Scan for the cell matching the given text and deliver its (X, Y) coordinate at center. 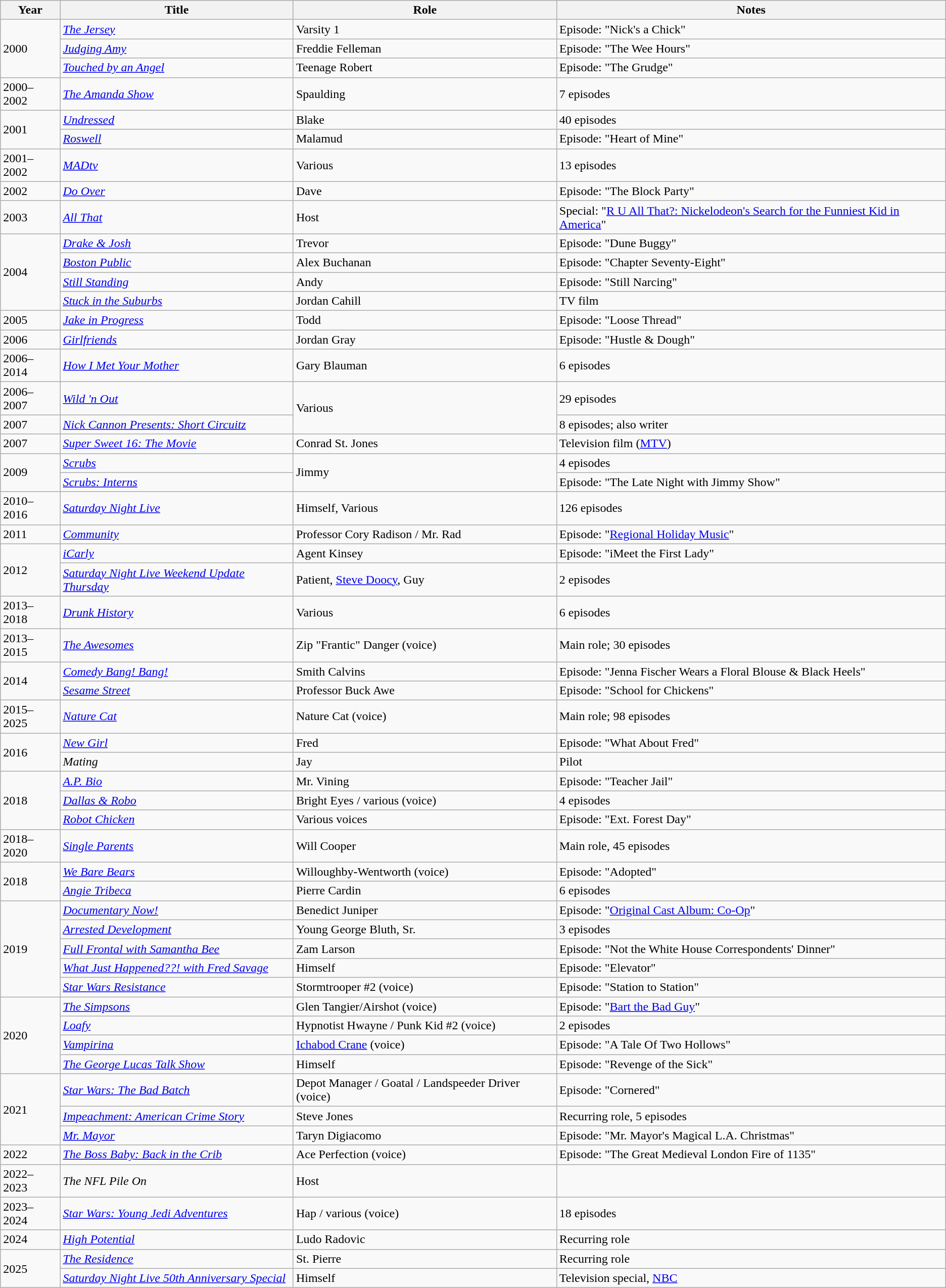
Episode: "Ext. Forest Day" (751, 820)
Episode: "Mr. Mayor's Magical L.A. Christmas" (751, 1135)
Professor Buck Awe (424, 691)
We Bare Bears (177, 872)
Episode: "iMeet the First Lady" (751, 553)
2011 (30, 534)
Episode: "Heart of Mine" (751, 139)
2004 (30, 272)
Zip "Frantic" Danger (voice) (424, 645)
Pierre Cardin (424, 891)
iCarly (177, 553)
Arrested Development (177, 929)
Episode: "Chapter Seventy-Eight" (751, 262)
Alex Buchanan (424, 262)
The Simpsons (177, 1006)
Episode: "What About Fred" (751, 743)
Main role; 30 episodes (751, 645)
Single Parents (177, 846)
2010–2016 (30, 508)
Episode: "The Wee Hours" (751, 49)
Do Over (177, 191)
Will Cooper (424, 846)
Episode: "The Block Party" (751, 191)
Comedy Bang! Bang! (177, 672)
Episode: "The Late Night with Jimmy Show" (751, 482)
2022 (30, 1155)
Teenage Robert (424, 68)
2013–2018 (30, 612)
Jordan Cahill (424, 301)
Episode: "The Great Medieval London Fire of 1135" (751, 1155)
Episode: "Still Narcing" (751, 281)
Bright Eyes / various (voice) (424, 800)
2019 (30, 948)
2001 (30, 129)
Recurring role, 5 episodes (751, 1116)
29 episodes (751, 398)
Stormtrooper #2 (voice) (424, 987)
Main role, 45 episodes (751, 846)
What Just Happened??! with Fred Savage (177, 968)
Freddie Felleman (424, 49)
Episode: "Station to Station" (751, 987)
Ludo Radovic (424, 1239)
2000–2002 (30, 94)
Girlfriends (177, 340)
Scrubs (177, 463)
The Boss Baby: Back in the Crib (177, 1155)
2002 (30, 191)
Boston Public (177, 262)
Angie Tribeca (177, 891)
2015–2025 (30, 717)
Episode: "Cornered" (751, 1090)
Touched by an Angel (177, 68)
Title (177, 10)
Episode: "Dune Buggy" (751, 243)
7 episodes (751, 94)
Nature Cat (voice) (424, 717)
Community (177, 534)
2014 (30, 681)
Nature Cat (177, 717)
Dallas & Robo (177, 800)
2000 (30, 49)
Benedict Juniper (424, 910)
Episode: "Nick's a Chick" (751, 29)
Star Wars: The Bad Batch (177, 1090)
8 episodes; also writer (751, 424)
Todd (424, 320)
Still Standing (177, 281)
The Jersey (177, 29)
2012 (30, 570)
The Awesomes (177, 645)
Ichabod Crane (voice) (424, 1045)
MADtv (177, 165)
Episode: "Jenna Fischer Wears a Floral Blouse & Black Heels" (751, 672)
High Potential (177, 1239)
A.P. Bio (177, 781)
Loafy (177, 1026)
Drake & Josh (177, 243)
Patient, Steve Doocy, Guy (424, 579)
Blake (424, 120)
Vampirina (177, 1045)
Depot Manager / Goatal / Landspeeder Driver (voice) (424, 1090)
The Amanda Show (177, 94)
Roswell (177, 139)
Young George Bluth, Sr. (424, 929)
Episode: "School for Chickens" (751, 691)
How I Met Your Mother (177, 366)
The George Lucas Talk Show (177, 1064)
Andy (424, 281)
2006 (30, 340)
Super Sweet 16: The Movie (177, 444)
Episode: "Revenge of the Sick" (751, 1064)
Judging Amy (177, 49)
Episode: "Teacher Jail" (751, 781)
18 episodes (751, 1214)
2006–2014 (30, 366)
Professor Cory Radison / Mr. Rad (424, 534)
2018–2020 (30, 846)
2003 (30, 217)
Episode: "Hustle & Dough" (751, 340)
Sesame Street (177, 691)
Hypnotist Hwayne / Punk Kid #2 (voice) (424, 1026)
Episode: "Regional Holiday Music" (751, 534)
Glen Tangier/Airshot (voice) (424, 1006)
Jake in Progress (177, 320)
2023–2024 (30, 1214)
Mr. Mayor (177, 1135)
2006–2007 (30, 398)
Nick Cannon Presents: Short Circuitz (177, 424)
The NFL Pile On (177, 1180)
Episode: "Not the White House Correspondents' Dinner" (751, 948)
Scrubs: Interns (177, 482)
2016 (30, 752)
Drunk History (177, 612)
Jordan Gray (424, 340)
Pilot (751, 762)
2022–2023 (30, 1180)
New Girl (177, 743)
2009 (30, 472)
Jay (424, 762)
Trevor (424, 243)
2024 (30, 1239)
Gary Blauman (424, 366)
Malamud (424, 139)
Smith Calvins (424, 672)
Robot Chicken (177, 820)
Stuck in the Suburbs (177, 301)
2013–2015 (30, 645)
Agent Kinsey (424, 553)
13 episodes (751, 165)
Full Frontal with Samantha Bee (177, 948)
Hap / various (voice) (424, 1214)
Varsity 1 (424, 29)
2001–2002 (30, 165)
TV film (751, 301)
Episode: "Bart the Bad Guy" (751, 1006)
Ace Perfection (voice) (424, 1155)
Main role; 98 episodes (751, 717)
All That (177, 217)
Episode: "Elevator" (751, 968)
Willoughby-Wentworth (voice) (424, 872)
Conrad St. Jones (424, 444)
St. Pierre (424, 1259)
Mating (177, 762)
Spaulding (424, 94)
40 episodes (751, 120)
Role (424, 10)
Taryn Digiacomo (424, 1135)
Star Wars: Young Jedi Adventures (177, 1214)
Star Wars Resistance (177, 987)
Saturday Night Live Weekend Update Thursday (177, 579)
Television film (MTV) (751, 444)
2021 (30, 1110)
Episode: "Adopted" (751, 872)
Dave (424, 191)
Wild 'n Out (177, 398)
Saturday Night Live 50th Anniversary Special (177, 1278)
Episode: "The Grudge" (751, 68)
Steve Jones (424, 1116)
126 episodes (751, 508)
Special: "R U All That?: Nickelodeon's Search for the Funniest Kid in America" (751, 217)
Himself, Various (424, 508)
Zam Larson (424, 948)
2005 (30, 320)
Television special, NBC (751, 1278)
Notes (751, 10)
Year (30, 10)
Various voices (424, 820)
The Residence (177, 1259)
3 episodes (751, 929)
Mr. Vining (424, 781)
Documentary Now! (177, 910)
Episode: "Loose Thread" (751, 320)
2025 (30, 1268)
Jimmy (424, 472)
Episode: "Original Cast Album: Co-Op" (751, 910)
Impeachment: American Crime Story (177, 1116)
2020 (30, 1035)
Fred (424, 743)
Undressed (177, 120)
Episode: "A Tale Of Two Hollows" (751, 1045)
Saturday Night Live (177, 508)
